From the cell containing the given text, extract its center point as [X, Y] coordinate. 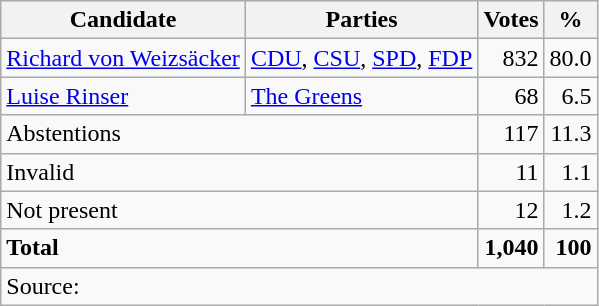
117 [511, 134]
6.5 [570, 96]
1.2 [570, 210]
Candidate [124, 20]
Richard von Weizsäcker [124, 58]
% [570, 20]
1.1 [570, 172]
CDU, CSU, SPD, FDP [361, 58]
Luise Rinser [124, 96]
100 [570, 248]
832 [511, 58]
The Greens [361, 96]
11.3 [570, 134]
12 [511, 210]
80.0 [570, 58]
Abstentions [240, 134]
68 [511, 96]
11 [511, 172]
Source: [299, 286]
Parties [361, 20]
Invalid [240, 172]
Total [240, 248]
Not present [240, 210]
1,040 [511, 248]
Votes [511, 20]
